Scan for the cell matching the given text and deliver its [x, y] coordinate at center. 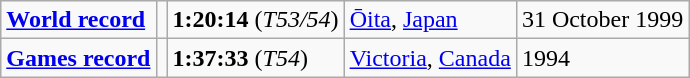
1:37:33 (T54) [256, 58]
World record [78, 20]
Ōita, Japan [430, 20]
1994 [602, 58]
Victoria, Canada [430, 58]
Games record [78, 58]
31 October 1999 [602, 20]
1:20:14 (T53/54) [256, 20]
